Output the [x, y] coordinate of the center of the cell containing the given text.  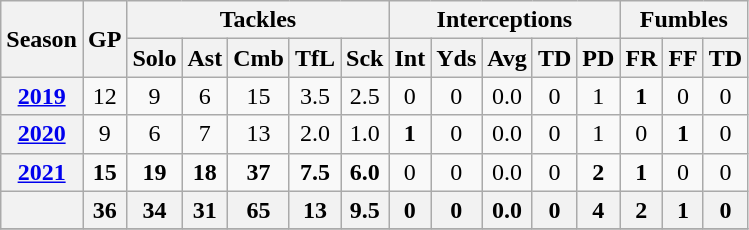
18 [205, 172]
Season [42, 39]
TfL [314, 58]
34 [154, 210]
2021 [42, 172]
31 [205, 210]
2019 [42, 96]
37 [259, 172]
Interceptions [504, 20]
Int [410, 58]
Tackles [258, 20]
Ast [205, 58]
2.0 [314, 134]
FR [642, 58]
Cmb [259, 58]
Fumbles [684, 20]
2020 [42, 134]
Sck [364, 58]
6.0 [364, 172]
36 [104, 210]
Avg [508, 58]
1.0 [364, 134]
Yds [456, 58]
12 [104, 96]
Solo [154, 58]
GP [104, 39]
FF [683, 58]
7.5 [314, 172]
7 [205, 134]
65 [259, 210]
4 [598, 210]
3.5 [314, 96]
2.5 [364, 96]
9.5 [364, 210]
19 [154, 172]
PD [598, 58]
